For the text-containing cell, return its midpoint in [X, Y] coordinate format. 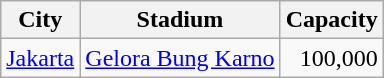
Gelora Bung Karno [180, 58]
Capacity [332, 20]
100,000 [332, 58]
Stadium [180, 20]
City [40, 20]
Jakarta [40, 58]
